Locate the cell with the specified text and output its [X, Y] center coordinate. 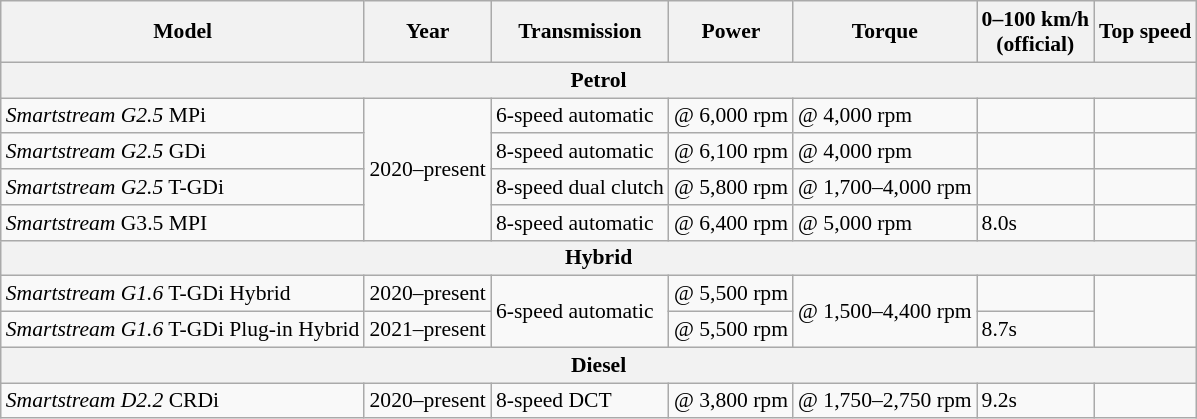
Smartstream G1.6 T-GDi Hybrid [183, 294]
Smartstream D2.2 CRDi [183, 401]
Smartstream G2.5 GDi [183, 152]
Model [183, 32]
2021–present [427, 330]
Year [427, 32]
8.0s [1036, 223]
@ 6,000 rpm [731, 116]
Hybrid [599, 258]
Petrol [599, 80]
@ 6,100 rpm [731, 152]
Transmission [580, 32]
Power [731, 32]
8-speed DCT [580, 401]
Smartstream G2.5 T-GDi [183, 187]
@ 1,700–4,000 rpm [885, 187]
@ 1,500–4,400 rpm [885, 312]
Smartstream G2.5 MPi [183, 116]
@ 6,400 rpm [731, 223]
Diesel [599, 365]
@ 3,800 rpm [731, 401]
Smartstream G3.5 MPI [183, 223]
@ 5,800 rpm [731, 187]
@ 1,750–2,750 rpm [885, 401]
Torque [885, 32]
8.7s [1036, 330]
0–100 km/h(official) [1036, 32]
@ 5,000 rpm [885, 223]
Smartstream G1.6 T-GDi Plug-in Hybrid [183, 330]
Top speed [1145, 32]
8-speed dual clutch [580, 187]
9.2s [1036, 401]
